Provide the [X, Y] coordinate of the cell's center where the given text is located.  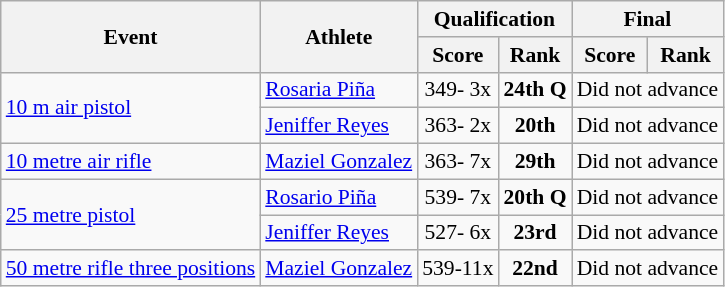
20th [534, 126]
Event [131, 36]
539- 7x [458, 197]
20th Q [534, 197]
10 metre air rifle [131, 162]
50 metre rifle three positions [131, 269]
Rosario Piña [338, 197]
Athlete [338, 36]
23rd [534, 233]
Rosaria Piña [338, 90]
10 m air pistol [131, 108]
363- 2x [458, 126]
349- 3x [458, 90]
Qualification [494, 19]
Final [648, 19]
527- 6x [458, 233]
363- 7x [458, 162]
22nd [534, 269]
24th Q [534, 90]
539-11x [458, 269]
29th [534, 162]
25 metre pistol [131, 214]
